Locate the cell with the specified text and output its [X, Y] center coordinate. 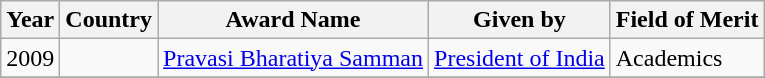
Academics [687, 58]
Year [30, 20]
Award Name [294, 20]
Given by [520, 20]
Field of Merit [687, 20]
2009 [30, 58]
Country [109, 20]
President of India [520, 58]
Pravasi Bharatiya Samman [294, 58]
